Extract the [X, Y] coordinate from the center of the cell holding the provided text.  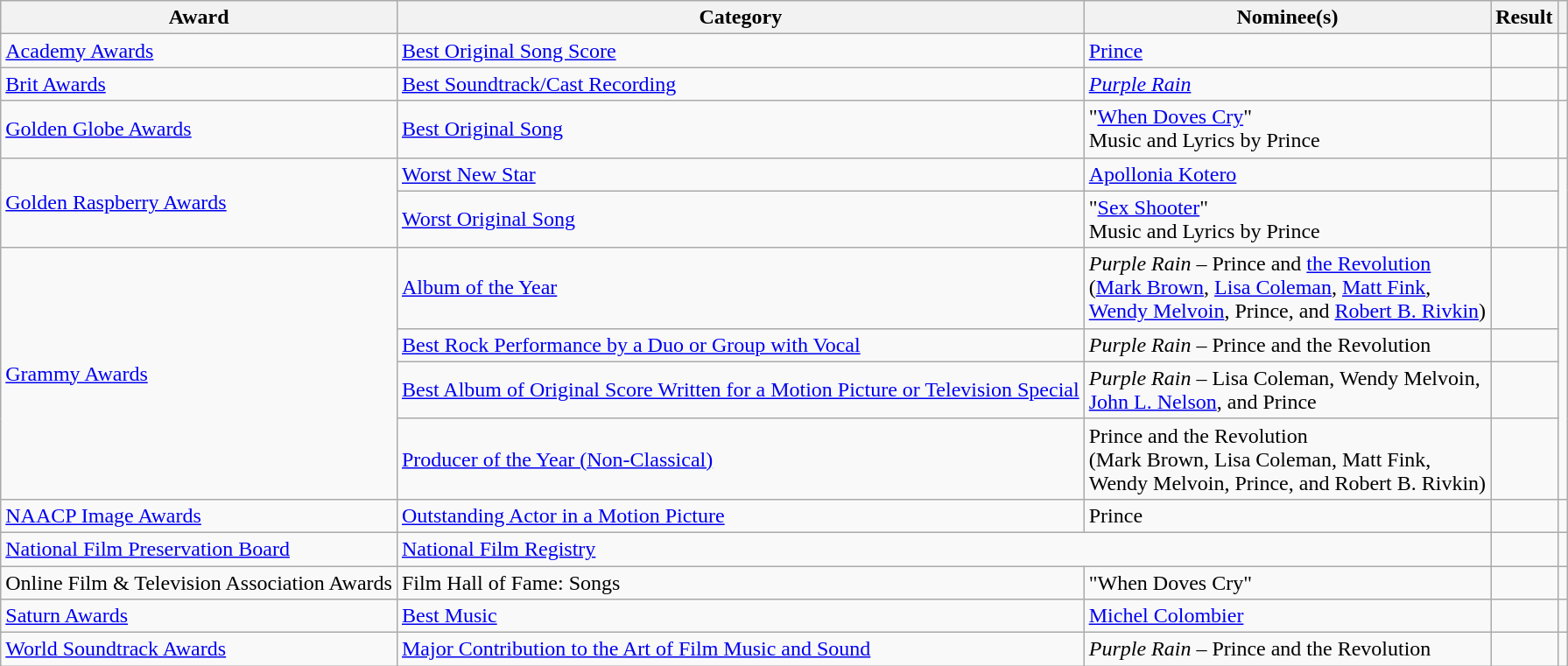
Michel Colombier [1287, 616]
Best Album of Original Score Written for a Motion Picture or Television Special [741, 390]
Award [200, 18]
Outstanding Actor in a Motion Picture [741, 515]
Best Original Song Score [741, 51]
Category [741, 18]
Best Music [741, 616]
Golden Globe Awards [200, 130]
"When Doves Cry" [1287, 582]
Academy Awards [200, 51]
Worst Original Song [741, 219]
Major Contribution to the Art of Film Music and Sound [741, 649]
Grammy Awards [200, 373]
National Film Preservation Board [200, 549]
Saturn Awards [200, 616]
Golden Raspberry Awards [200, 203]
Worst New Star [741, 174]
Producer of the Year (Non-Classical) [741, 459]
Best Rock Performance by a Duo or Group with Vocal [741, 345]
Purple Rain – Lisa Coleman, Wendy Melvoin, John L. Nelson, and Prince [1287, 390]
Nominee(s) [1287, 18]
Film Hall of Fame: Songs [741, 582]
Best Soundtrack/Cast Recording [741, 84]
"When Doves Cry" Music and Lyrics by Prince [1287, 130]
Online Film & Television Association Awards [200, 582]
Prince and the Revolution (Mark Brown, Lisa Coleman, Matt Fink, Wendy Melvoin, Prince, and Robert B. Rivkin) [1287, 459]
Apollonia Kotero [1287, 174]
"Sex Shooter" Music and Lyrics by Prince [1287, 219]
Best Original Song [741, 130]
Purple Rain [1287, 84]
Album of the Year [741, 288]
National Film Registry [944, 549]
Brit Awards [200, 84]
Purple Rain – Prince and the Revolution (Mark Brown, Lisa Coleman, Matt Fink, Wendy Melvoin, Prince, and Robert B. Rivkin) [1287, 288]
Result [1524, 18]
World Soundtrack Awards [200, 649]
NAACP Image Awards [200, 515]
